Pinpoint the cell where the given text exists, returning its [x, y] midpoint coordinate. 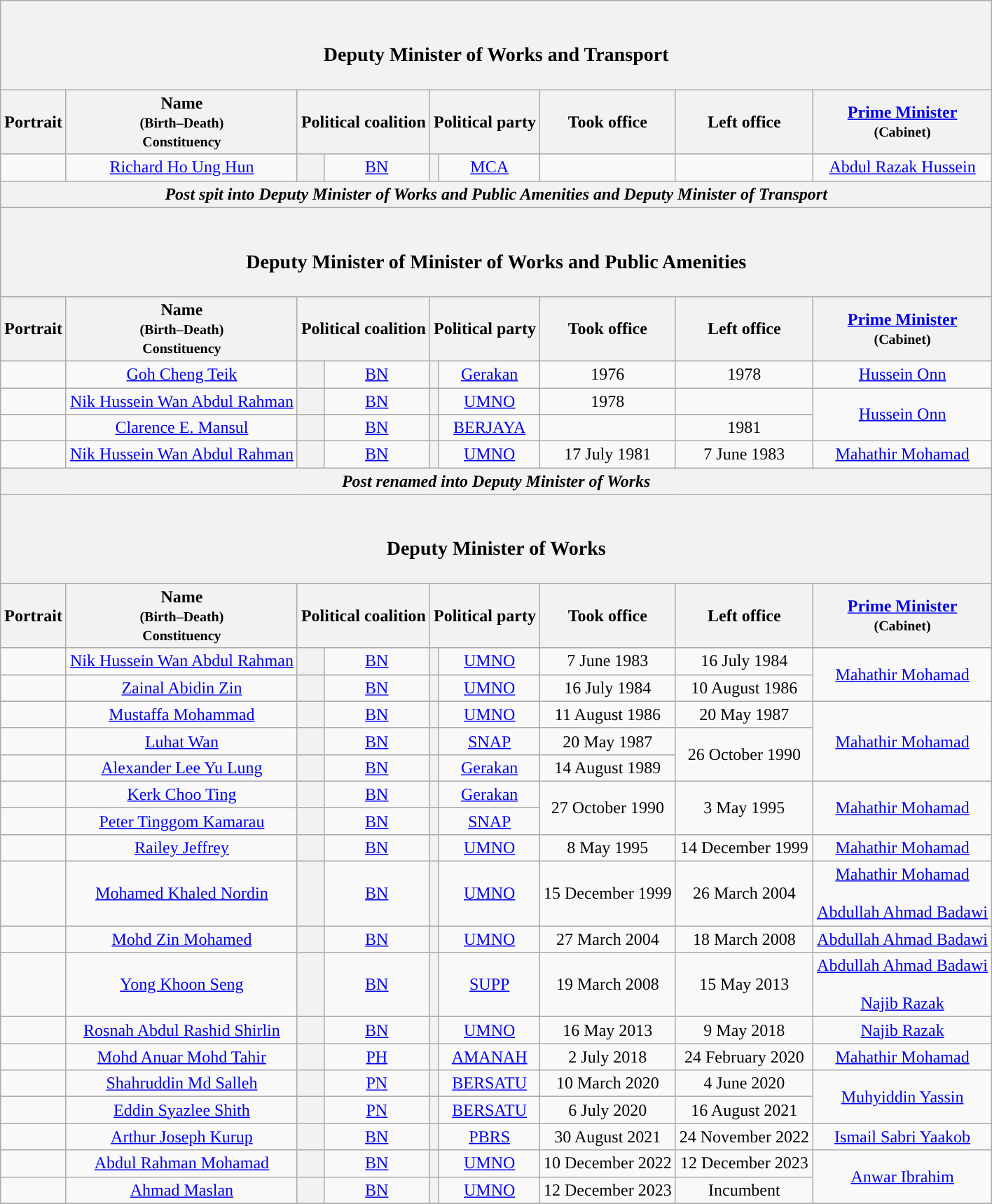
PH [377, 1057]
Deputy Minister of Works [496, 539]
8 May 1995 [608, 847]
Eddin Syazlee Shith [181, 1110]
Abdullah Ahmad BadawiNajib Razak [902, 985]
Abdul Razak Hussein [902, 167]
24 February 2020 [744, 1057]
10 August 1986 [744, 688]
Kerk Choo Ting [181, 794]
Zainal Abidin Zin [181, 688]
19 March 2008 [608, 985]
Ismail Sabri Yaakob [902, 1137]
27 March 2004 [608, 939]
SUPP [490, 985]
AMANAH [490, 1057]
BERJAYA [490, 428]
Abdul Rahman Mohamad [181, 1163]
Anwar Ibrahim [902, 1177]
18 March 2008 [744, 939]
26 October 1990 [744, 754]
6 July 2020 [608, 1110]
15 December 1999 [608, 894]
Deputy Minister of Works and Transport [496, 45]
17 July 1981 [608, 455]
Clarence E. Mansul [181, 428]
24 November 2022 [744, 1137]
Arthur Joseph Kurup [181, 1137]
Mohamed Khaled Nordin [181, 894]
9 May 2018 [744, 1030]
Yong Khoon Seng [181, 985]
PBRS [490, 1137]
11 August 1986 [608, 714]
1981 [744, 428]
27 October 1990 [608, 808]
14 December 1999 [744, 847]
10 March 2020 [608, 1084]
2 July 2018 [608, 1057]
16 August 2021 [744, 1110]
10 December 2022 [608, 1163]
Mahathir MohamadAbdullah Ahmad Badawi [902, 894]
3 May 1995 [744, 808]
Post renamed into Deputy Minister of Works [496, 481]
Post spit into Deputy Minister of Works and Public Amenities and Deputy Minister of Transport [496, 194]
Shahruddin Md Salleh [181, 1084]
1976 [608, 374]
Goh Cheng Teik [181, 374]
Rosnah Abdul Rashid Shirlin [181, 1030]
Mustaffa Mohammad [181, 714]
Incumbent [744, 1190]
Muhyiddin Yassin [902, 1097]
Peter Tinggom Kamarau [181, 821]
Najib Razak [902, 1030]
Alexander Lee Yu Lung [181, 768]
Abdullah Ahmad Badawi [902, 939]
15 May 2013 [744, 985]
30 August 2021 [608, 1137]
Deputy Minister of Minister of Works and Public Amenities [496, 252]
14 August 1989 [608, 768]
4 June 2020 [744, 1084]
Mohd Anuar Mohd Tahir [181, 1057]
Mohd Zin Mohamed [181, 939]
MCA [490, 167]
Richard Ho Ung Hun [181, 167]
16 May 2013 [608, 1030]
26 March 2004 [744, 894]
Luhat Wan [181, 741]
Railey Jeffrey [181, 847]
Ahmad Maslan [181, 1190]
